Pinpoint the cell where the given text exists, returning its [X, Y] midpoint coordinate. 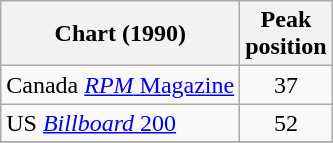
US Billboard 200 [120, 123]
Canada RPM Magazine [120, 85]
37 [286, 85]
52 [286, 123]
Chart (1990) [120, 34]
Peakposition [286, 34]
